Search for the cell housing the specified text and yield its [X, Y] center coordinate. 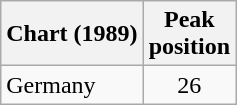
26 [189, 85]
Germany [72, 85]
Chart (1989) [72, 34]
Peakposition [189, 34]
